Search for the cell housing the specified text and yield its (X, Y) center coordinate. 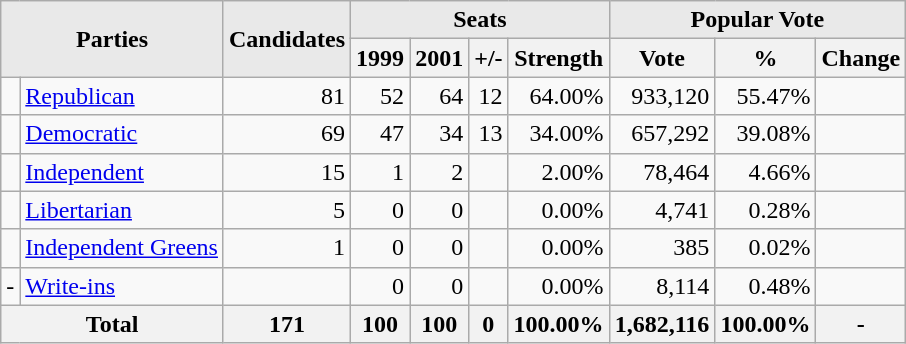
55.47% (766, 96)
1999 (380, 58)
64 (440, 96)
15 (286, 172)
Strength (558, 58)
Vote (662, 58)
657,292 (662, 134)
0.28% (766, 210)
Independent Greens (122, 248)
171 (286, 324)
4,741 (662, 210)
933,120 (662, 96)
Republican (122, 96)
+/- (488, 58)
52 (380, 96)
1,682,116 (662, 324)
47 (380, 134)
69 (286, 134)
Democratic (122, 134)
Change (861, 58)
34 (440, 134)
Popular Vote (758, 20)
8,114 (662, 286)
39.08% (766, 134)
5 (286, 210)
78,464 (662, 172)
Independent (122, 172)
Write-ins (122, 286)
13 (488, 134)
Candidates (286, 39)
34.00% (558, 134)
Parties (112, 39)
Libertarian (122, 210)
12 (488, 96)
% (766, 58)
2 (440, 172)
81 (286, 96)
Seats (480, 20)
4.66% (766, 172)
Total (112, 324)
0.02% (766, 248)
2001 (440, 58)
64.00% (558, 96)
385 (662, 248)
2.00% (558, 172)
0.48% (766, 286)
